Output the (x, y) coordinate of the center of the cell containing the given text.  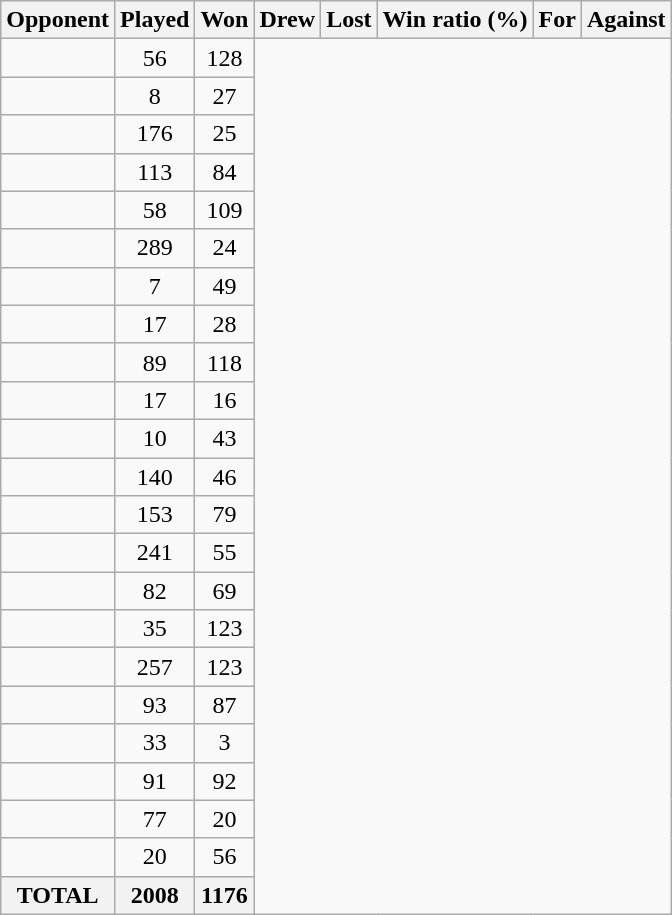
55 (224, 553)
Played (155, 20)
87 (224, 705)
289 (155, 248)
Drew (288, 20)
1176 (224, 895)
77 (155, 819)
91 (155, 781)
3 (224, 743)
33 (155, 743)
Won (224, 20)
93 (155, 705)
69 (224, 591)
35 (155, 629)
Lost (349, 20)
Win ratio (%) (455, 20)
Against (626, 20)
153 (155, 515)
46 (224, 477)
58 (155, 210)
84 (224, 172)
7 (155, 286)
49 (224, 286)
25 (224, 134)
24 (224, 248)
10 (155, 438)
82 (155, 591)
241 (155, 553)
8 (155, 96)
140 (155, 477)
79 (224, 515)
118 (224, 362)
89 (155, 362)
For (557, 20)
27 (224, 96)
2008 (155, 895)
113 (155, 172)
43 (224, 438)
16 (224, 400)
257 (155, 667)
92 (224, 781)
28 (224, 324)
Opponent (58, 20)
109 (224, 210)
128 (224, 58)
TOTAL (58, 895)
176 (155, 134)
